Return (x, y) of the center of cell containing provided text 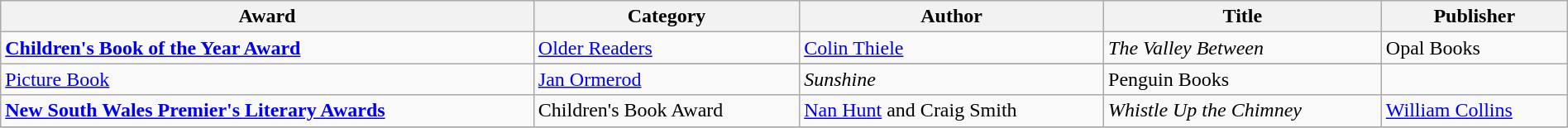
Picture Book (268, 79)
Children's Book of the Year Award (268, 48)
Children's Book Award (667, 111)
Publisher (1474, 17)
William Collins (1474, 111)
Category (667, 17)
Colin Thiele (952, 48)
Title (1243, 17)
Jan Ormerod (667, 79)
Opal Books (1474, 48)
Award (268, 17)
The Valley Between (1243, 48)
Older Readers (667, 48)
Sunshine (952, 79)
New South Wales Premier's Literary Awards (268, 111)
Author (952, 17)
Penguin Books (1243, 79)
Whistle Up the Chimney (1243, 111)
Nan Hunt and Craig Smith (952, 111)
